Pinpoint the cell where the given text exists, returning its (X, Y) midpoint coordinate. 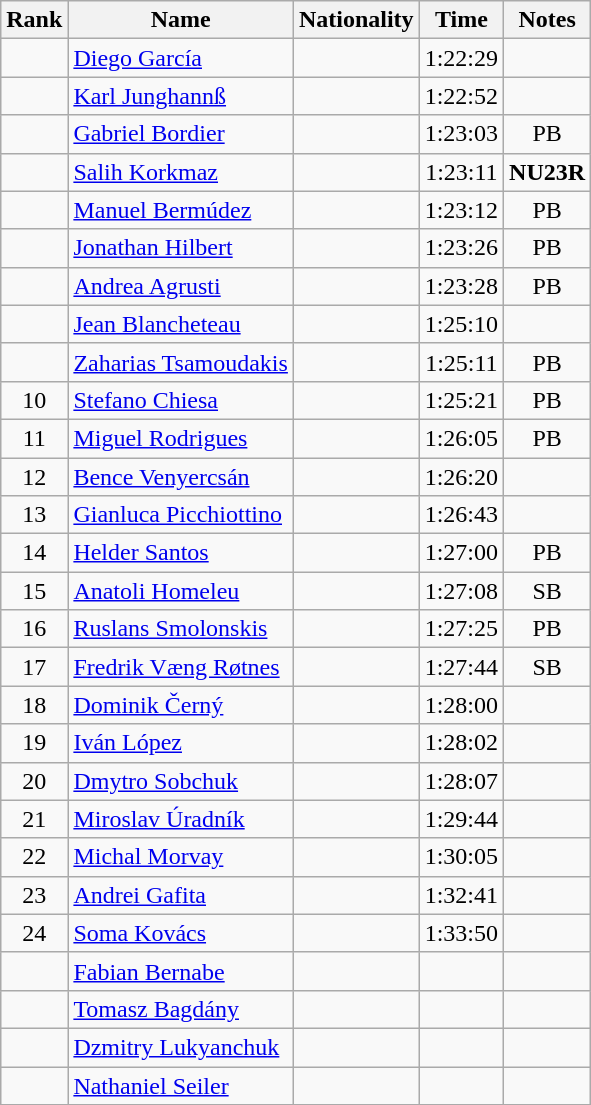
1:27:25 (461, 629)
16 (34, 629)
1:23:11 (461, 172)
Andrei Gafita (181, 895)
14 (34, 553)
Dzmitry Lukyanchuk (181, 1047)
1:27:08 (461, 591)
13 (34, 515)
Karl Junghannß (181, 96)
NU23R (548, 172)
Time (461, 20)
Helder Santos (181, 553)
10 (34, 400)
1:22:29 (461, 58)
1:25:21 (461, 400)
1:27:00 (461, 553)
1:25:10 (461, 324)
Notes (548, 20)
1:23:26 (461, 248)
Gabriel Bordier (181, 134)
1:25:11 (461, 362)
Tomasz Bagdány (181, 1009)
Dominik Černý (181, 705)
24 (34, 933)
Miguel Rodrigues (181, 438)
Ruslans Smolonskis (181, 629)
1:27:44 (461, 667)
Miroslav Úradník (181, 819)
22 (34, 857)
18 (34, 705)
Gianluca Picchiottino (181, 515)
1:26:43 (461, 515)
1:23:28 (461, 286)
12 (34, 477)
1:22:52 (461, 96)
Fredrik Væng Røtnes (181, 667)
Manuel Bermúdez (181, 210)
1:28:00 (461, 705)
Jonathan Hilbert (181, 248)
Stefano Chiesa (181, 400)
Rank (34, 20)
19 (34, 743)
Bence Venyercsán (181, 477)
Jean Blancheteau (181, 324)
Michal Morvay (181, 857)
1:23:12 (461, 210)
1:30:05 (461, 857)
Salih Korkmaz (181, 172)
Dmytro Sobchuk (181, 781)
1:28:02 (461, 743)
15 (34, 591)
17 (34, 667)
Zaharias Tsamoudakis (181, 362)
1:33:50 (461, 933)
Diego García (181, 58)
1:28:07 (461, 781)
20 (34, 781)
Iván López (181, 743)
Name (181, 20)
1:29:44 (461, 819)
Anatoli Homeleu (181, 591)
Fabian Bernabe (181, 971)
Nationality (356, 20)
23 (34, 895)
Nathaniel Seiler (181, 1085)
Andrea Agrusti (181, 286)
1:32:41 (461, 895)
1:26:05 (461, 438)
Soma Kovács (181, 933)
1:26:20 (461, 477)
11 (34, 438)
1:23:03 (461, 134)
21 (34, 819)
